Identify which cell holds the provided text, then report its [X, Y] central coordinate. 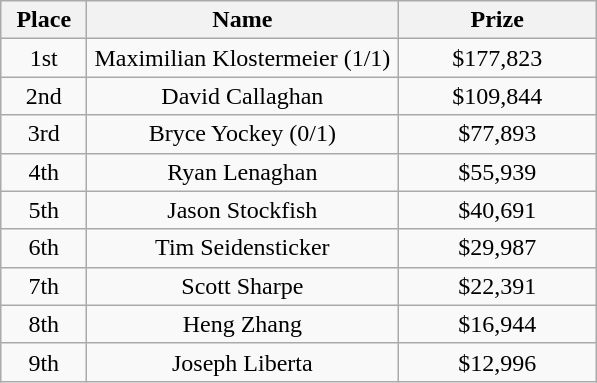
5th [44, 210]
$177,823 [498, 58]
Place [44, 20]
$40,691 [498, 210]
$77,893 [498, 134]
$16,944 [498, 324]
9th [44, 362]
David Callaghan [242, 96]
$22,391 [498, 286]
Tim Seidensticker [242, 248]
$12,996 [498, 362]
$29,987 [498, 248]
Ryan Lenaghan [242, 172]
8th [44, 324]
Name [242, 20]
1st [44, 58]
Heng Zhang [242, 324]
Prize [498, 20]
7th [44, 286]
Jason Stockfish [242, 210]
Scott Sharpe [242, 286]
Maximilian Klostermeier (1/1) [242, 58]
$109,844 [498, 96]
Bryce Yockey (0/1) [242, 134]
2nd [44, 96]
3rd [44, 134]
$55,939 [498, 172]
Joseph Liberta [242, 362]
4th [44, 172]
6th [44, 248]
